Find where the given text appears and provide that cell's center as [x, y] coordinate. 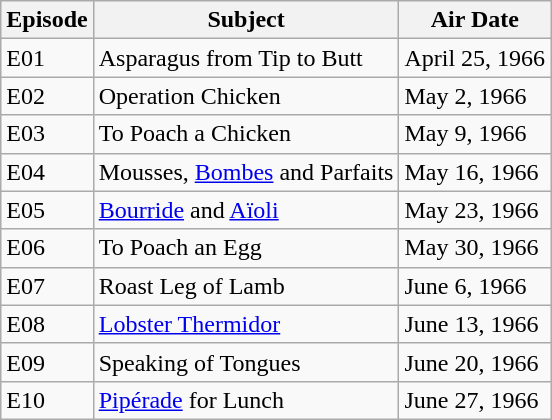
May 2, 1966 [475, 96]
E06 [47, 248]
E07 [47, 286]
Bourride and Aïoli [246, 210]
E01 [47, 58]
Asparagus from Tip to Butt [246, 58]
E02 [47, 96]
Episode [47, 20]
To Poach an Egg [246, 248]
June 20, 1966 [475, 362]
Speaking of Tongues [246, 362]
May 23, 1966 [475, 210]
May 16, 1966 [475, 172]
E10 [47, 400]
April 25, 1966 [475, 58]
Air Date [475, 20]
Mousses, Bombes and Parfaits [246, 172]
E09 [47, 362]
June 27, 1966 [475, 400]
To Poach a Chicken [246, 134]
June 13, 1966 [475, 324]
E04 [47, 172]
E08 [47, 324]
June 6, 1966 [475, 286]
Subject [246, 20]
Operation Chicken [246, 96]
Pipérade for Lunch [246, 400]
May 30, 1966 [475, 248]
Lobster Thermidor [246, 324]
E03 [47, 134]
E05 [47, 210]
Roast Leg of Lamb [246, 286]
May 9, 1966 [475, 134]
